Scan for the cell matching the given text and deliver its [x, y] coordinate at center. 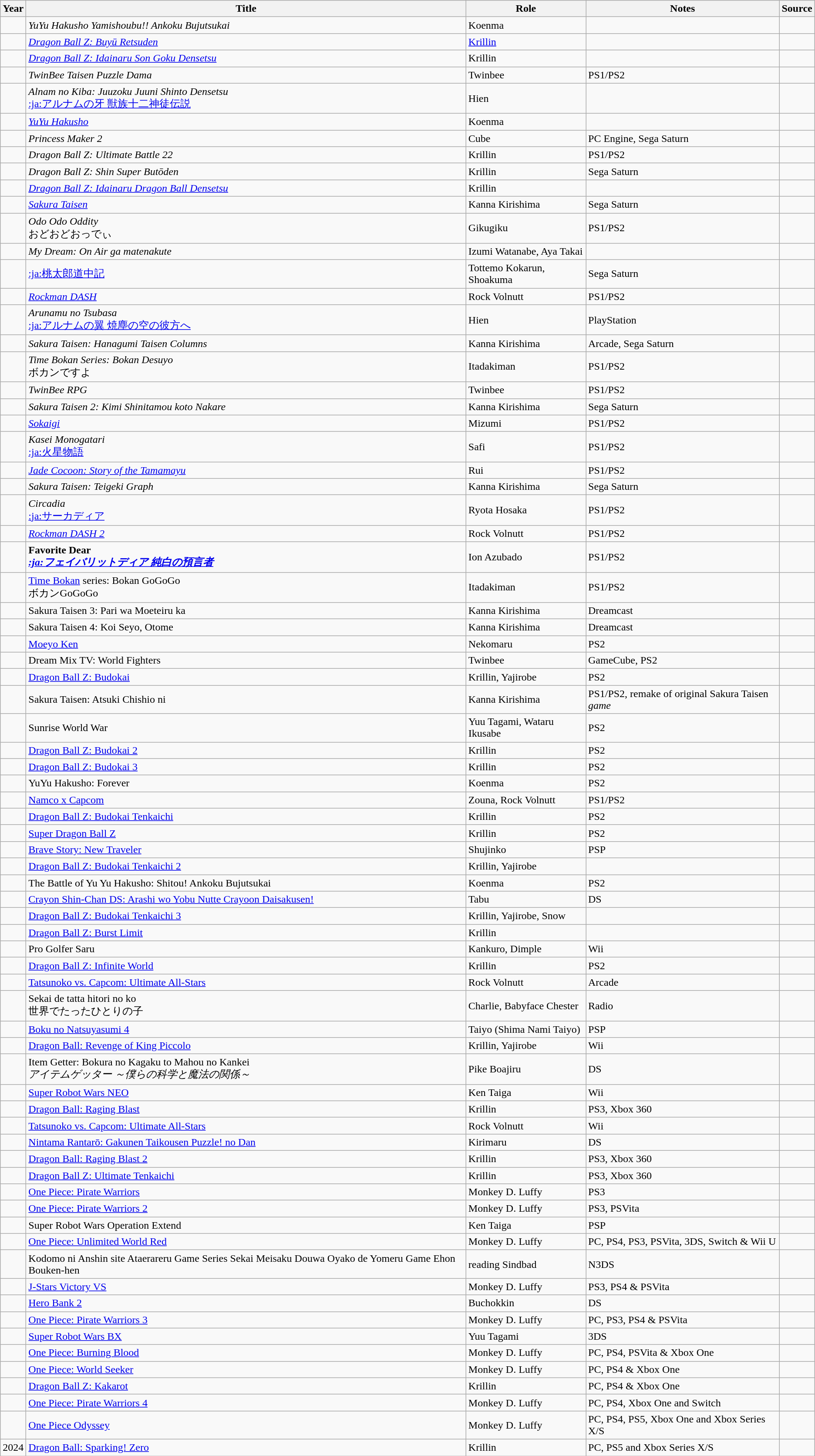
3DS [683, 1336]
Shujinko [526, 849]
Princess Maker 2 [246, 138]
Dragon Ball Z: Kakarot [246, 1386]
Krillin, Yajirobe, Snow [526, 916]
Sunrise World War [246, 728]
One Piece: Pirate Warriors [246, 1192]
Dragon Ball Z: Ultimate Battle 22 [246, 155]
YuYu Hakusho [246, 122]
Zouna, Rock Volnutt [526, 800]
Odo Odo Oddityおどおどおっでぃ [246, 228]
Dragon Ball Z: Shin Super Butōden [246, 172]
Super Robot Wars Operation Extend [246, 1225]
Sakura Taisen: Hanagumi Taisen Columns [246, 343]
Rui [526, 470]
Nekomaru [526, 644]
GameCube, PS2 [683, 661]
Sokaigi [246, 423]
TwinBee RPG [246, 390]
PS3, PSVita [683, 1209]
Dragon Ball Z: Budokai Tenkaichi 2 [246, 866]
Role [526, 9]
Mizumi [526, 423]
Brave Story: New Traveler [246, 849]
Sakura Taisen 2: Kimi Shinitamou koto Nakare [246, 407]
Kodomo ni Anshin site Ataerareru Game Series Sekai Meisaku Douwa Oyako de Yomeru Game Ehon Bouken-hen [246, 1264]
Namco x Capcom [246, 800]
Tottemo Kokarun, Shoakuma [526, 274]
Dragon Ball Z: Burst Limit [246, 933]
PS1/PS2, remake of original Sakura Taisen game [683, 699]
Sakura Taisen 4: Koi Seyo, Otome [246, 627]
Dragon Ball Z: Budokai 2 [246, 750]
Sakura Taisen 3: Pari wa Moeteiru ka [246, 611]
Ion Azubado [526, 557]
Yuu Tagami [526, 1336]
PC, PS4, PS5, Xbox One and Xbox Series X/S [683, 1425]
PC Engine, Sega Saturn [683, 138]
Radio [683, 1006]
Super Robot Wars BX [246, 1336]
Alnam no Kiba: Juuzoku Juuni Shinto Densetsu:ja:アルナムの牙 獣族十二神徒伝説 [246, 98]
Gikugiku [526, 228]
One Piece: Pirate Warriors 2 [246, 1209]
Tabu [526, 900]
Sakura Taisen: Teigeki Graph [246, 487]
N3DS [683, 1264]
PS3 [683, 1192]
Dragon Ball: Revenge of King Piccolo [246, 1046]
Sakura Taisen: Atsuki Chishio ni [246, 699]
PlayStation [683, 320]
Jade Cocoon: Story of the Tamamayu [246, 470]
Title [246, 9]
J-Stars Victory VS [246, 1287]
Dragon Ball Z: Ultimate Tenkaichi [246, 1175]
Pro Golfer Saru [246, 949]
Super Robot Wars NEO [246, 1092]
Dragon Ball Z: Budokai [246, 677]
Safi [526, 447]
One Piece: World Seeker [246, 1369]
Item Getter: Bokura no Kagaku to Mahou no Kankeiアイテムゲッター ～僕らの科学と魔法の関係～ [246, 1069]
The Battle of Yu Yu Hakusho: Shitou! Ankoku Bujutsukai [246, 883]
PC, PS4, Xbox One and Switch [683, 1402]
Dragon Ball Z: Buyū Retsuden [246, 42]
TwinBee Taisen Puzzle Dama [246, 75]
Arunamu no Tsubasa :ja:アルナムの翼 焼塵の空の彼方へ [246, 320]
Dragon Ball Z: Idainaru Dragon Ball Densetsu [246, 188]
Buchokkin [526, 1303]
Source [797, 9]
Dream Mix TV: World Fighters [246, 661]
Pike Boajiru [526, 1069]
One Piece: Burning Blood [246, 1353]
YuYu Hakusho: Forever [246, 783]
Kirimaru [526, 1142]
One Piece: Pirate Warriors 3 [246, 1320]
PC, PS4, PS3, PSVita, 3DS, Switch & Wii U [683, 1242]
Time Bokan Series: Bokan Desuyoボカンですよ [246, 367]
Dragon Ball: Raging Blast 2 [246, 1159]
Dragon Ball Z: Idainaru Son Goku Densetsu [246, 58]
PC, PS5 and Xbox Series X/S [683, 1447]
PC, PS4, PSVita & Xbox One [683, 1353]
Notes [683, 9]
:ja:桃太郎道中記 [246, 274]
Dragon Ball Z: Budokai Tenkaichi [246, 816]
YuYu Hakusho Yamishoubu!! Ankoku Bujutsukai [246, 25]
Time Bokan series: Bokan GoGoGoボカンGoGoGo [246, 587]
Taiyo (Shima Nami Taiyo) [526, 1029]
Moeyo Ken [246, 644]
Dragon Ball: Raging Blast [246, 1109]
Dragon Ball Z: Budokai 3 [246, 767]
Yuu Tagami, Wataru Ikusabe [526, 728]
Boku no Natsuyasumi 4 [246, 1029]
Dragon Ball Z: Infinite World [246, 966]
Favorite Dear:ja:フェイバリットディア 純白の預言者 [246, 557]
Super Dragon Ball Z [246, 833]
Sekai de tatta hitori no ko世界でたったひとりの子 [246, 1006]
Hero Bank 2 [246, 1303]
Ryota Hosaka [526, 510]
Rockman DASH 2 [246, 533]
Cube [526, 138]
Dragon Ball: Sparking! Zero [246, 1447]
Sakura Taisen [246, 205]
One Piece: Unlimited World Red [246, 1242]
One Piece: Pirate Warriors 4 [246, 1402]
Arcade, Sega Saturn [683, 343]
PC, PS3, PS4 & PSVita [683, 1320]
Arcade [683, 982]
Charlie, Babyface Chester [526, 1006]
My Dream: On Air ga matenakute [246, 252]
Nintama Rantarō: Gakunen Taikousen Puzzle! no Dan [246, 1142]
Dragon Ball Z: Budokai Tenkaichi 3 [246, 916]
One Piece Odyssey [246, 1425]
PS3, PS4 & PSVita [683, 1287]
Kankuro, Dimple [526, 949]
2024 [13, 1447]
Year [13, 9]
reading Sindbad [526, 1264]
Kasei Monogatari:ja:火星物語 [246, 447]
Circadia:ja:サーカディア [246, 510]
Rockman DASH [246, 297]
Crayon Shin-Chan DS: Arashi wo Yobu Nutte Crayoon Daisakusen! [246, 900]
Izumi Watanabe, Aya Takai [526, 252]
